Provide the (x, y) coordinate of the cell's center where the given text is located.  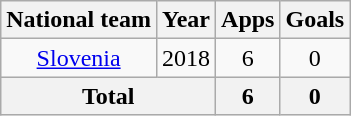
Goals (315, 20)
Slovenia (79, 58)
National team (79, 20)
2018 (186, 58)
Apps (248, 20)
Year (186, 20)
Total (108, 96)
